Find where the given text appears and provide that cell's center as [x, y] coordinate. 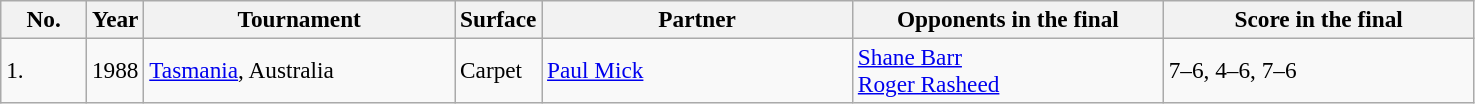
Score in the final [1318, 19]
1988 [116, 70]
Tasmania, Australia [300, 70]
Opponents in the final [1008, 19]
Shane Barr Roger Rasheed [1008, 70]
Tournament [300, 19]
Partner [698, 19]
Carpet [498, 70]
No. [44, 19]
Year [116, 19]
1. [44, 70]
Paul Mick [698, 70]
7–6, 4–6, 7–6 [1318, 70]
Surface [498, 19]
